Provide the [X, Y] coordinate of the cell's center where the given text is located.  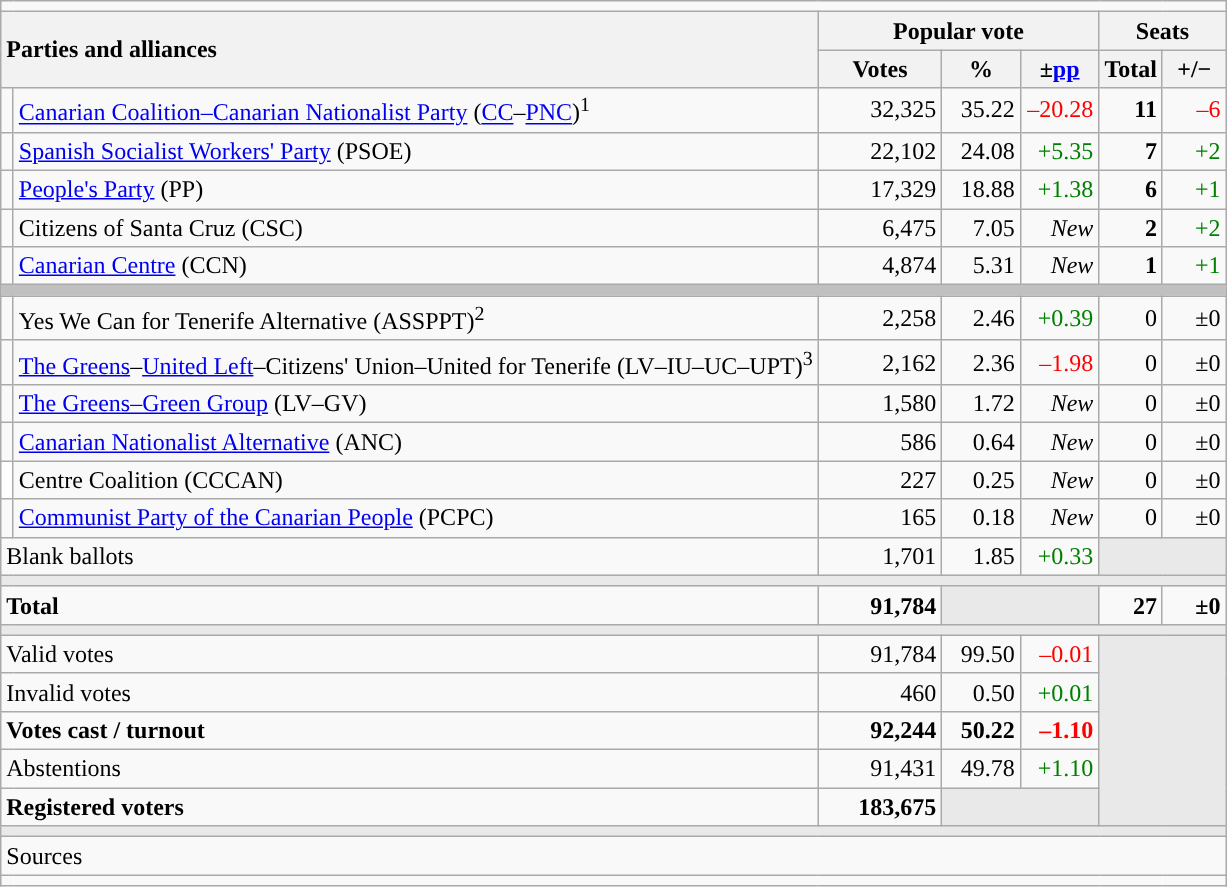
2.36 [982, 362]
18.88 [982, 190]
Popular vote [958, 31]
1,580 [880, 404]
35.22 [982, 110]
People's Party (PP) [416, 190]
Blank ballots [410, 556]
5.31 [982, 266]
0.18 [982, 518]
227 [880, 480]
Centre Coalition (CCCAN) [416, 480]
7.05 [982, 228]
183,675 [880, 807]
1 [1131, 266]
+0.39 [1060, 318]
+/− [1194, 69]
+5.35 [1060, 151]
586 [880, 442]
Invalid votes [410, 692]
1.72 [982, 404]
Canarian Coalition–Canarian Nationalist Party (CC–PNC)1 [416, 110]
49.78 [982, 769]
11 [1131, 110]
The Greens–Green Group (LV–GV) [416, 404]
24.08 [982, 151]
Votes [880, 69]
92,244 [880, 731]
% [982, 69]
1,701 [880, 556]
2,258 [880, 318]
91,431 [880, 769]
–1.98 [1060, 362]
–20.28 [1060, 110]
6,475 [880, 228]
Parties and alliances [410, 50]
Seats [1162, 31]
The Greens–United Left–Citizens' Union–United for Tenerife (LV–IU–UC–UPT)3 [416, 362]
Citizens of Santa Cruz (CSC) [416, 228]
99.50 [982, 654]
27 [1131, 605]
17,329 [880, 190]
50.22 [982, 731]
32,325 [880, 110]
–6 [1194, 110]
Sources [614, 856]
6 [1131, 190]
4,874 [880, 266]
Valid votes [410, 654]
7 [1131, 151]
Yes We Can for Tenerife Alternative (ASSPPT)2 [416, 318]
+0.01 [1060, 692]
0.50 [982, 692]
Votes cast / turnout [410, 731]
Registered voters [410, 807]
–0.01 [1060, 654]
0.64 [982, 442]
Communist Party of the Canarian People (PCPC) [416, 518]
460 [880, 692]
Canarian Centre (CCN) [416, 266]
2,162 [880, 362]
Canarian Nationalist Alternative (ANC) [416, 442]
+1.38 [1060, 190]
±pp [1060, 69]
+1.10 [1060, 769]
Abstentions [410, 769]
22,102 [880, 151]
2 [1131, 228]
1.85 [982, 556]
+0.33 [1060, 556]
Spanish Socialist Workers' Party (PSOE) [416, 151]
2.46 [982, 318]
165 [880, 518]
–1.10 [1060, 731]
0.25 [982, 480]
